Provide the (x, y) coordinate of the cell's center where the given text is located.  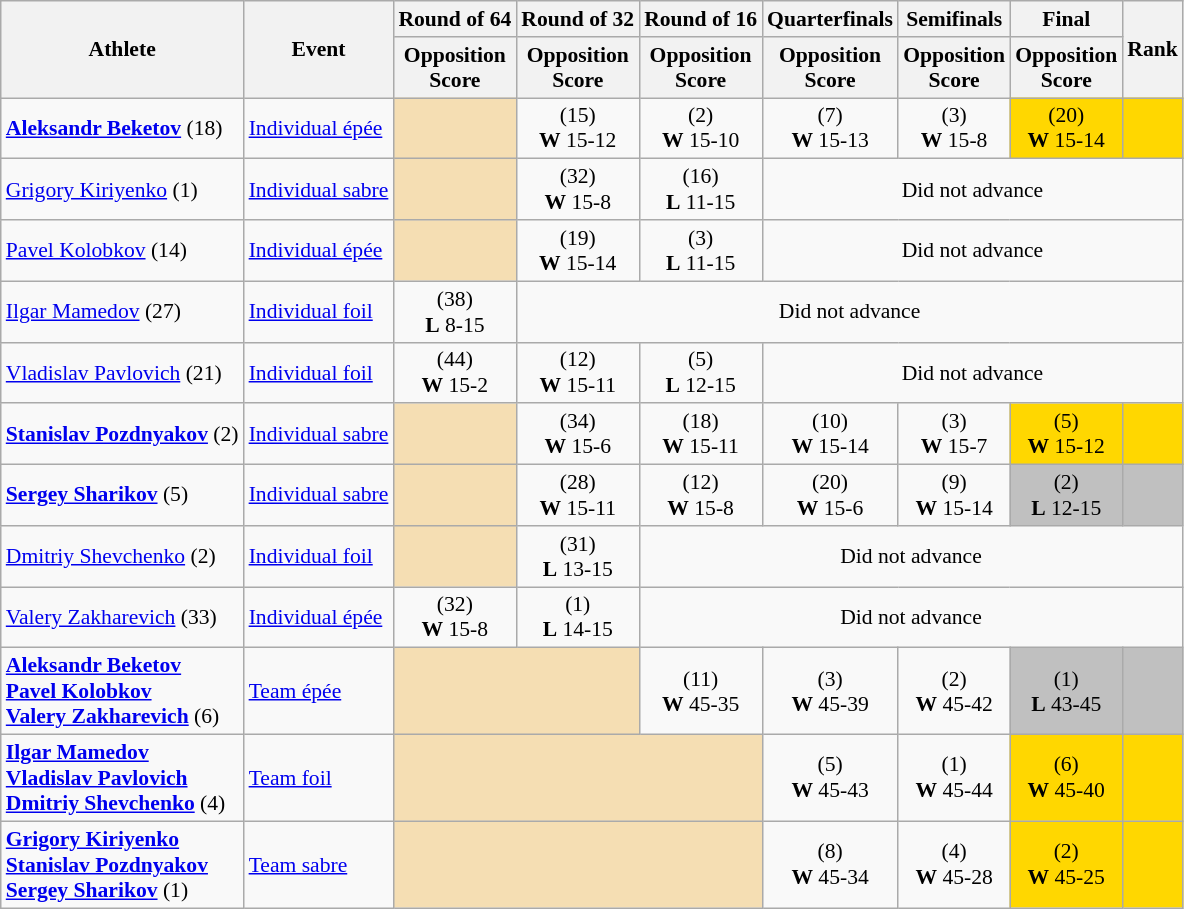
(20)W 15-6 (830, 496)
(5)W 15-12 (1066, 434)
(5)L 12-15 (700, 372)
(7)W 15-13 (830, 128)
(18)W 15-11 (700, 434)
Team épée (319, 692)
(5)W 45-43 (830, 778)
Ilgar Mamedov (27) (122, 312)
Quarterfinals (830, 19)
(28)W 15-11 (578, 496)
(4)W 45-28 (954, 864)
Grigory Kiriyenko (1) (122, 190)
(3)W 15-8 (954, 128)
Final (1066, 19)
Round of 32 (578, 19)
(12)W 15-11 (578, 372)
Round of 64 (454, 19)
Athlete (122, 50)
Sergey Sharikov (5) (122, 496)
(1)L 14-15 (578, 618)
(10)W 15-14 (830, 434)
(19)W 15-14 (578, 250)
(9)W 15-14 (954, 496)
(3)W 15-7 (954, 434)
Pavel Kolobkov (14) (122, 250)
(2)W 45-42 (954, 692)
Aleksandr Beketov (18) (122, 128)
(3)W 45-39 (830, 692)
(15)W 15-12 (578, 128)
(20)W 15-14 (1066, 128)
(1)L 43-45 (1066, 692)
(8)W 45-34 (830, 864)
(2)W 45-25 (1066, 864)
Grigory KiriyenkoStanislav PozdnyakovSergey Sharikov (1) (122, 864)
Dmitriy Shevchenko (2) (122, 556)
(2)L 12-15 (1066, 496)
(1)W 45-44 (954, 778)
Ilgar MamedovVladislav PavlovichDmitriy Shevchenko (4) (122, 778)
(31)L 13-15 (578, 556)
(38)L 8-15 (454, 312)
(44)W 15-2 (454, 372)
(3)L 11-15 (700, 250)
(11)W 45-35 (700, 692)
Aleksandr BeketovPavel KolobkovValery Zakharevich (6) (122, 692)
(12)W 15-8 (700, 496)
(16)L 11-15 (700, 190)
(34)W 15-6 (578, 434)
Round of 16 (700, 19)
Valery Zakharevich (33) (122, 618)
(6)W 45-40 (1066, 778)
Team sabre (319, 864)
Team foil (319, 778)
Stanislav Pozdnyakov (2) (122, 434)
(2)W 15-10 (700, 128)
Semifinals (954, 19)
Vladislav Pavlovich (21) (122, 372)
Event (319, 50)
Rank (1152, 50)
